Output the (X, Y) coordinate of the center of the cell containing the given text.  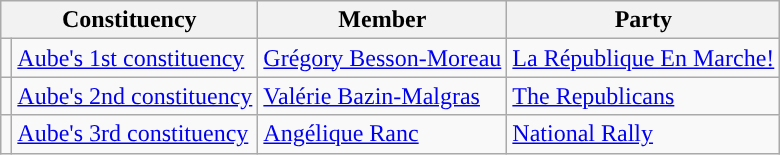
Aube's 2nd constituency (135, 96)
Valérie Bazin-Malgras (382, 96)
Member (382, 20)
Aube's 3rd constituency (135, 134)
National Rally (644, 134)
The Republicans (644, 96)
Constituency (130, 20)
Party (644, 20)
Aube's 1st constituency (135, 58)
Grégory Besson-Moreau (382, 58)
La République En Marche! (644, 58)
Angélique Ranc (382, 134)
